Extract the [x, y] coordinate from the center of the cell holding the provided text.  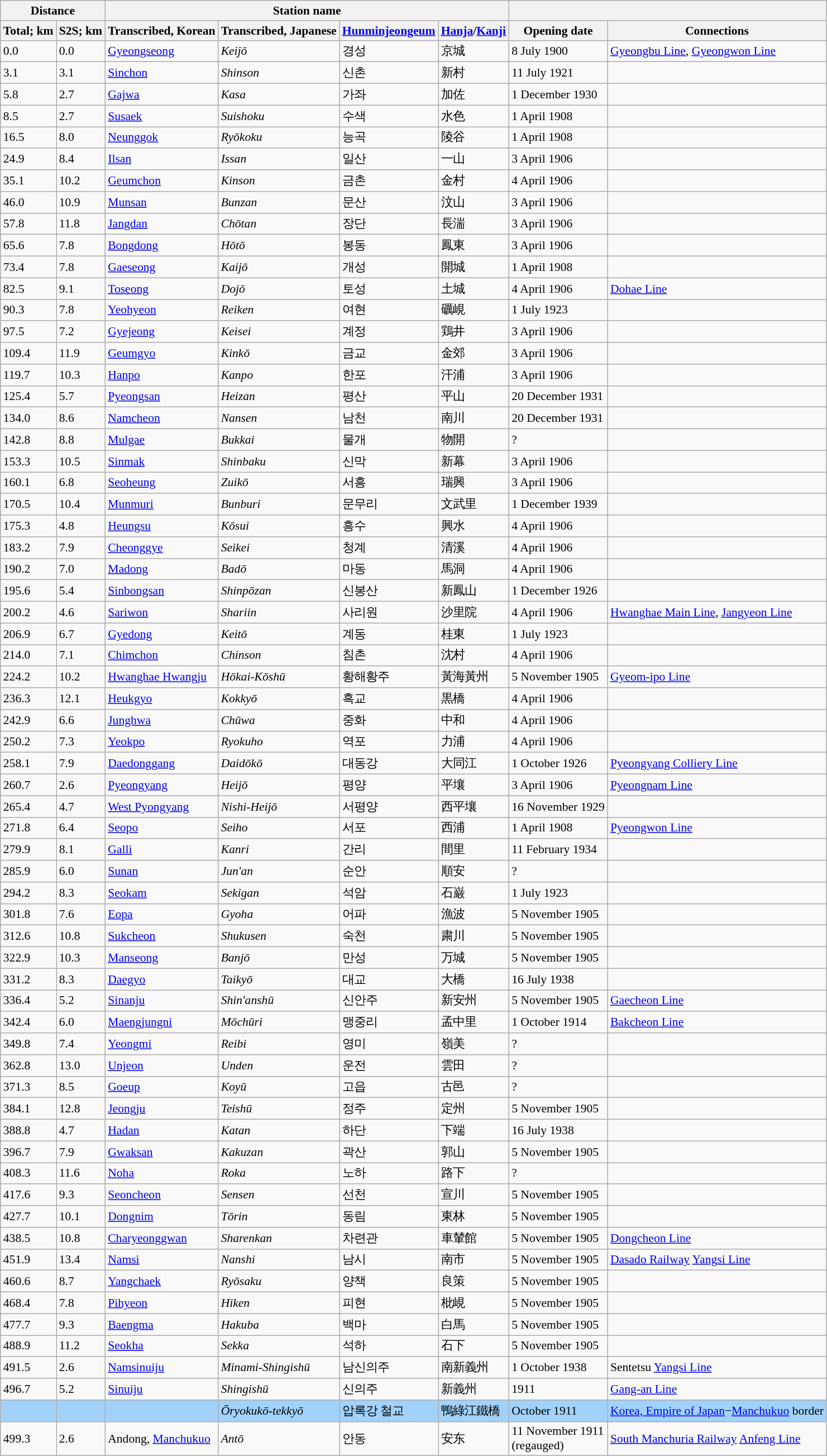
흑교 [389, 698]
301.8 [28, 914]
鳳東 [474, 246]
清溪 [474, 548]
134.0 [28, 418]
平山 [474, 397]
11.2 [81, 1346]
간리 [389, 850]
雲田 [474, 1066]
良策 [474, 1282]
Kasa [279, 95]
南市 [474, 1259]
능곡 [389, 137]
S2S; km [81, 31]
12.1 [81, 698]
Ryōsaku [279, 1282]
1911 [558, 1389]
Dojō [279, 288]
Ryokuho [279, 742]
정주 [389, 1108]
Dohae Line [717, 288]
Suishoku [279, 116]
숙천 [389, 936]
427.7 [28, 1217]
7.3 [81, 742]
곽산 [389, 1152]
285.9 [28, 872]
Keijō [279, 51]
Kaijō [279, 267]
Junghwa [161, 721]
Seokam [161, 893]
5.8 [28, 95]
195.6 [28, 591]
Keitō [279, 634]
Opening date [558, 31]
白馬 [474, 1324]
499.3 [28, 1438]
Heungsu [161, 526]
平壤 [474, 786]
Issan [279, 160]
Unjeon [161, 1066]
物開 [474, 440]
10.4 [81, 505]
장단 [389, 223]
65.6 [28, 246]
鶏井 [474, 332]
Roka [279, 1173]
車輦館 [474, 1238]
신막 [389, 461]
郭山 [474, 1152]
下端 [474, 1131]
Namcheon [161, 418]
119.7 [28, 375]
운전 [389, 1066]
7.6 [81, 914]
Yeongmi [161, 1044]
고읍 [389, 1087]
文武里 [474, 505]
Namsi [161, 1259]
11.8 [81, 223]
桂東 [474, 634]
271.8 [28, 828]
Hōkai-Kōshū [279, 677]
東林 [474, 1217]
Chimchon [161, 656]
계정 [389, 332]
Galli [161, 850]
문산 [389, 202]
신의주 [389, 1389]
Madong [161, 569]
9.1 [81, 288]
Seikei [279, 548]
Kakuzan [279, 1152]
어파 [389, 914]
백마 [389, 1324]
加佐 [474, 95]
331.2 [28, 979]
청계 [389, 548]
Ilsan [161, 160]
Munsan [161, 202]
8.4 [81, 160]
Daegyo [161, 979]
경성 [389, 51]
개성 [389, 267]
Chūwa [279, 721]
Gyeongseong [161, 51]
11.6 [81, 1173]
Sariwon [161, 612]
496.7 [28, 1389]
Sinanju [161, 1001]
陵谷 [474, 137]
214.0 [28, 656]
349.8 [28, 1044]
汶山 [474, 202]
신봉산 [389, 591]
Gaecheon Line [717, 1001]
Gyejeong [161, 332]
沈村 [474, 656]
Reiken [279, 311]
294.2 [28, 893]
Nanshi [279, 1259]
236.3 [28, 698]
Hōtō [279, 246]
Sekka [279, 1346]
침촌 [389, 656]
석하 [389, 1346]
South Manchuria Railway Anfeng Line [717, 1438]
438.5 [28, 1238]
Susaek [161, 116]
35.1 [28, 181]
1 October 1914 [558, 1022]
石下 [474, 1346]
11 November 1911(regauged) [558, 1438]
1 December 1926 [558, 591]
興水 [474, 526]
Gang-an Line [717, 1389]
Gyeom-ipo Line [717, 677]
南新義州 [474, 1368]
160.1 [28, 483]
Nansen [279, 418]
16.5 [28, 137]
488.9 [28, 1346]
礪峴 [474, 311]
문무리 [389, 505]
Munmuri [161, 505]
Pyeongyang [161, 786]
Minami-Shingishū [279, 1368]
Nishi-Heijō [279, 807]
차련관 [389, 1238]
384.1 [28, 1108]
175.3 [28, 526]
Antō [279, 1438]
Hiken [279, 1303]
평양 [389, 786]
한포 [389, 375]
Daidōkō [279, 763]
황해황주 [389, 677]
Hanpo [161, 375]
Kokkyō [279, 698]
8.0 [81, 137]
Jangdan [161, 223]
Shariin [279, 612]
250.2 [28, 742]
Hadan [161, 1131]
Jun'an [279, 872]
西平壤 [474, 807]
6.8 [81, 483]
新幕 [474, 461]
남신의주 [389, 1368]
11.9 [81, 353]
Kōsui [279, 526]
Maengjungni [161, 1022]
孟中里 [474, 1022]
183.2 [28, 548]
Pihyeon [161, 1303]
路下 [474, 1173]
Mōchūri [279, 1022]
南川 [474, 418]
Seoheung [161, 483]
371.3 [28, 1087]
봉동 [389, 246]
6.6 [81, 721]
Noha [161, 1173]
水色 [474, 116]
Kinkō [279, 353]
安东 [474, 1438]
477.7 [28, 1324]
남천 [389, 418]
Heukgyo [161, 698]
1 October 1926 [558, 763]
Yeokpo [161, 742]
West Pyongyang [161, 807]
4.6 [81, 612]
漁波 [474, 914]
Hanja/Kanji [474, 31]
金村 [474, 181]
Teishū [279, 1108]
하단 [389, 1131]
Bunzan [279, 202]
October 1911 [558, 1411]
11 February 1934 [558, 850]
Gajwa [161, 95]
Transcribed, Korean [161, 31]
宣川 [474, 1196]
10.9 [81, 202]
남시 [389, 1259]
417.6 [28, 1196]
Geumchon [161, 181]
신촌 [389, 73]
흥수 [389, 526]
長湍 [474, 223]
362.8 [28, 1066]
342.4 [28, 1022]
新鳳山 [474, 591]
양책 [389, 1282]
沙里院 [474, 612]
Korea, Empire of Japan−Manchukuo border [717, 1411]
11 July 1921 [558, 73]
Pyeongwon Line [717, 828]
Gyedong [161, 634]
Kinson [279, 181]
금촌 [389, 181]
491.5 [28, 1368]
153.3 [28, 461]
5.7 [81, 397]
Hunminjeongeum [389, 31]
大同江 [474, 763]
Ryōkoku [279, 137]
大橋 [474, 979]
서포 [389, 828]
안동 [389, 1438]
Pyeongnam Line [717, 786]
Chōtan [279, 223]
Eopa [161, 914]
97.5 [28, 332]
물개 [389, 440]
石巌 [474, 893]
노하 [389, 1173]
Katan [279, 1131]
Sukcheon [161, 936]
Toseong [161, 288]
Daedonggang [161, 763]
Sinmak [161, 461]
京城 [474, 51]
맹중리 [389, 1022]
中和 [474, 721]
Total; km [28, 31]
Shingishū [279, 1389]
Shinbaku [279, 461]
Shukusen [279, 936]
여현 [389, 311]
Transcribed, Japanese [279, 31]
順安 [474, 872]
Sentetsu Yangsi Line [717, 1368]
Taikyō [279, 979]
粛川 [474, 936]
Distance [52, 11]
万城 [474, 958]
Namsinuiju [161, 1368]
279.9 [28, 850]
黃海黃州 [474, 677]
평산 [389, 397]
순안 [389, 872]
서흥 [389, 483]
Jeongju [161, 1108]
6.4 [81, 828]
汗浦 [474, 375]
Dongcheon Line [717, 1238]
대교 [389, 979]
10.1 [81, 1217]
力浦 [474, 742]
13.0 [81, 1066]
8.7 [81, 1282]
1 December 1930 [558, 95]
Goeup [161, 1087]
금교 [389, 353]
Neunggok [161, 137]
170.5 [28, 505]
109.4 [28, 353]
Keisei [279, 332]
Geumgyo [161, 353]
Kanri [279, 850]
Bukkai [279, 440]
190.2 [28, 569]
가좌 [389, 95]
영미 [389, 1044]
Shinpōzan [279, 591]
Ōryokukō-tekkyō [279, 1411]
46.0 [28, 202]
開城 [474, 267]
一山 [474, 160]
역포 [389, 742]
Hwanghae Main Line, Jangyeon Line [717, 612]
Gyeongbu Line, Gyeongwon Line [717, 51]
土城 [474, 288]
8.8 [81, 440]
7.1 [81, 656]
피현 [389, 1303]
만성 [389, 958]
西浦 [474, 828]
Cheonggye [161, 548]
336.4 [28, 1001]
마동 [389, 569]
8.6 [81, 418]
242.9 [28, 721]
6.7 [81, 634]
Tōrin [279, 1217]
7.0 [81, 569]
460.6 [28, 1282]
Connections [717, 31]
24.9 [28, 160]
16 November 1929 [558, 807]
258.1 [28, 763]
206.9 [28, 634]
嶺美 [474, 1044]
定州 [474, 1108]
압록강 철교 [389, 1411]
間里 [474, 850]
Mulgae [161, 440]
396.7 [28, 1152]
馬洞 [474, 569]
Chinson [279, 656]
Hakuba [279, 1324]
Seoncheon [161, 1196]
新義州 [474, 1389]
Bunburi [279, 505]
Sensen [279, 1196]
Sinuiju [161, 1389]
408.3 [28, 1173]
Baengma [161, 1324]
Charyeonggwan [161, 1238]
黒橋 [474, 698]
73.4 [28, 267]
82.5 [28, 288]
수색 [389, 116]
90.3 [28, 311]
468.4 [28, 1303]
瑞興 [474, 483]
Pyeongsan [161, 397]
Badō [279, 569]
Manseong [161, 958]
鴨綠江鐵橋 [474, 1411]
신안주 [389, 1001]
枇峴 [474, 1303]
Bakcheon Line [717, 1022]
260.7 [28, 786]
142.8 [28, 440]
Sunan [161, 872]
토성 [389, 288]
4.8 [81, 526]
중화 [389, 721]
Yeohyeon [161, 311]
서평양 [389, 807]
Andong, Manchukuo [161, 1438]
Heizan [279, 397]
Banjō [279, 958]
Dongnim [161, 1217]
200.2 [28, 612]
Kanpo [279, 375]
Seiho [279, 828]
Station name [307, 11]
388.8 [28, 1131]
322.9 [28, 958]
125.4 [28, 397]
Sinbongsan [161, 591]
사리원 [389, 612]
석암 [389, 893]
8.1 [81, 850]
新村 [474, 73]
Koyū [279, 1087]
Gyoha [279, 914]
Sekigan [279, 893]
12.8 [81, 1108]
451.9 [28, 1259]
Reibi [279, 1044]
Seopo [161, 828]
5.4 [81, 591]
10.5 [81, 461]
Pyeongyang Colliery Line [717, 763]
312.6 [28, 936]
Unden [279, 1066]
1 December 1939 [558, 505]
선천 [389, 1196]
Yangchaek [161, 1282]
265.4 [28, 807]
Gwaksan [161, 1152]
Shinson [279, 73]
57.8 [28, 223]
Sharenkan [279, 1238]
224.2 [28, 677]
古邑 [474, 1087]
Shin'anshū [279, 1001]
Heijō [279, 786]
13.4 [81, 1259]
Gaeseong [161, 267]
7.2 [81, 332]
Bongdong [161, 246]
동림 [389, 1217]
계동 [389, 634]
8 July 1900 [558, 51]
新安州 [474, 1001]
Seokha [161, 1346]
1 October 1938 [558, 1368]
7.4 [81, 1044]
Zuikō [279, 483]
金郊 [474, 353]
대동강 [389, 763]
일산 [389, 160]
Dasado Railway Yangsi Line [717, 1259]
Hwanghae Hwangju [161, 677]
Sinchon [161, 73]
